Return the [X, Y] coordinate for the center point of the cell that contains the specified text.  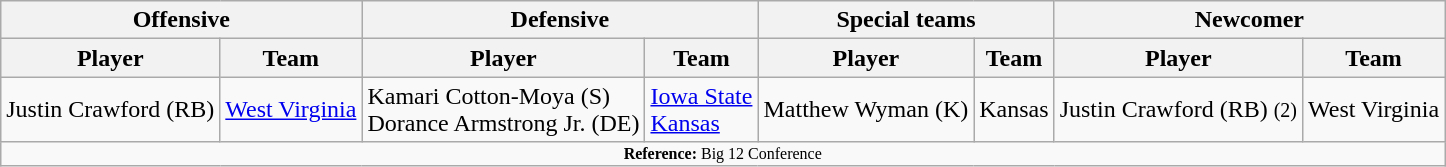
Kansas [1014, 110]
Offensive [182, 20]
Defensive [560, 20]
Justin Crawford (RB) (2) [1178, 110]
Iowa StateKansas [702, 110]
Newcomer [1249, 20]
Kamari Cotton-Moya (S)Dorance Armstrong Jr. (DE) [504, 110]
Reference: Big 12 Conference [723, 154]
Matthew Wyman (K) [866, 110]
Special teams [906, 20]
Justin Crawford (RB) [110, 110]
